For the text-containing cell, return its midpoint in (X, Y) coordinate format. 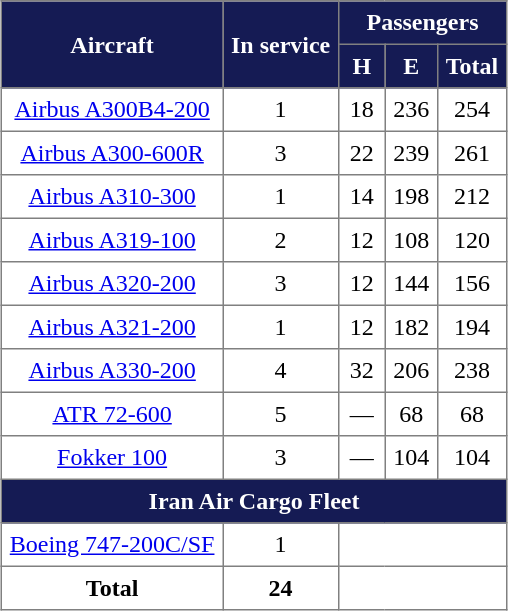
Iran Air Cargo Fleet (254, 501)
18 (362, 110)
Airbus A300-600R (112, 153)
198 (411, 197)
24 (281, 588)
Aircraft (112, 44)
Boeing 747-200C/SF (112, 545)
239 (411, 153)
Airbus A319-100 (112, 240)
182 (411, 327)
108 (411, 240)
212 (472, 197)
206 (411, 371)
22 (362, 153)
Airbus A310-300 (112, 197)
2 (281, 240)
194 (472, 327)
5 (281, 414)
In service (281, 44)
Airbus A321-200 (112, 327)
Airbus A320-200 (112, 284)
238 (472, 371)
H (362, 66)
Fokker 100 (112, 458)
Passengers (423, 23)
120 (472, 240)
Airbus A300B4-200 (112, 110)
ATR 72-600 (112, 414)
261 (472, 153)
144 (411, 284)
236 (411, 110)
4 (281, 371)
254 (472, 110)
Airbus A330-200 (112, 371)
14 (362, 197)
E (411, 66)
32 (362, 371)
156 (472, 284)
